From the cell containing the given text, extract its center point as [x, y] coordinate. 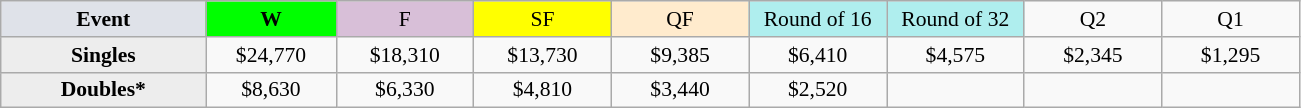
$2,345 [1093, 55]
Doubles* [104, 90]
$18,310 [405, 55]
$6,410 [818, 55]
Q1 [1231, 19]
$2,520 [818, 90]
$24,770 [271, 55]
$9,385 [680, 55]
$1,295 [1231, 55]
F [405, 19]
Q2 [1093, 19]
Round of 16 [818, 19]
$4,575 [955, 55]
$6,330 [405, 90]
$3,440 [680, 90]
$13,730 [543, 55]
W [271, 19]
$4,810 [543, 90]
QF [680, 19]
SF [543, 19]
Singles [104, 55]
$8,630 [271, 90]
Event [104, 19]
Round of 32 [955, 19]
